Return the (x, y) coordinate for the center point of the cell that contains the specified text.  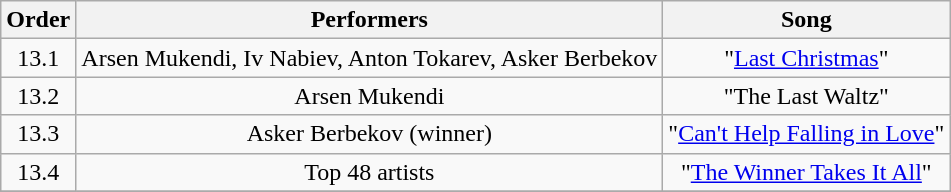
13.2 (38, 96)
13.3 (38, 134)
"Last Christmas" (806, 58)
13.1 (38, 58)
Order (38, 20)
"The Last Waltz" (806, 96)
Song (806, 20)
Arsen Mukendi (370, 96)
"Can't Help Falling in Love" (806, 134)
Top 48 artists (370, 172)
Arsen Mukendi, Iv Nabiev, Anton Tokarev, Asker Berbekov (370, 58)
"The Winner Takes It All" (806, 172)
Performers (370, 20)
Asker Berbekov (winner) (370, 134)
13.4 (38, 172)
